Extract the (X, Y) coordinate from the center of the cell holding the provided text.  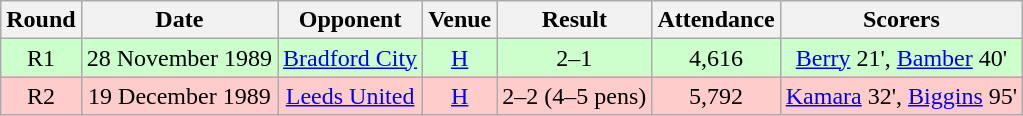
2–1 (574, 58)
Bradford City (350, 58)
Date (179, 20)
Attendance (716, 20)
Berry 21', Bamber 40' (901, 58)
Leeds United (350, 96)
Scorers (901, 20)
5,792 (716, 96)
19 December 1989 (179, 96)
Opponent (350, 20)
Round (41, 20)
2–2 (4–5 pens) (574, 96)
Venue (460, 20)
4,616 (716, 58)
R1 (41, 58)
Kamara 32', Biggins 95' (901, 96)
28 November 1989 (179, 58)
Result (574, 20)
R2 (41, 96)
